Output the (X, Y) coordinate of the center of the cell containing the given text.  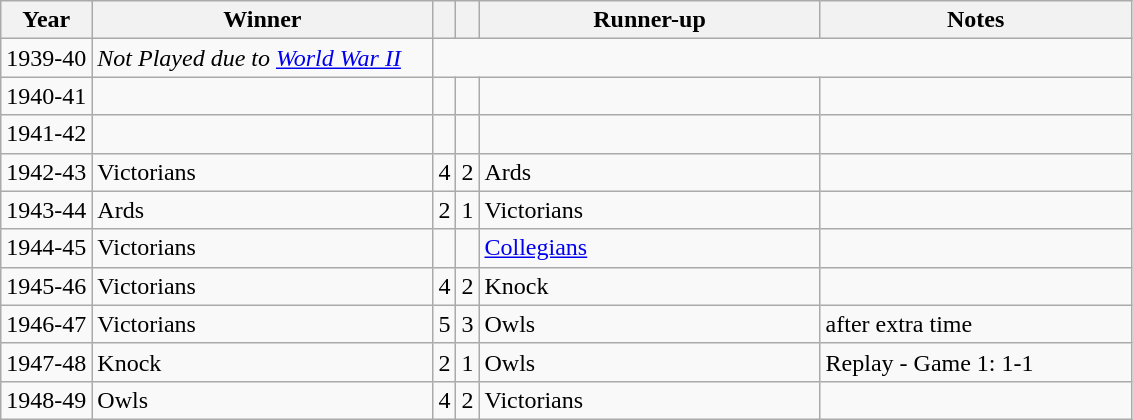
1944-45 (46, 248)
Winner (262, 20)
1947-48 (46, 362)
1946-47 (46, 324)
1941-42 (46, 134)
Notes (976, 20)
1945-46 (46, 286)
5 (444, 324)
3 (468, 324)
1942-43 (46, 172)
after extra time (976, 324)
1943-44 (46, 210)
Runner-up (650, 20)
1948-49 (46, 400)
Not Played due to World War II (262, 58)
Collegians (650, 248)
1939-40 (46, 58)
1940-41 (46, 96)
Replay - Game 1: 1-1 (976, 362)
Year (46, 20)
